Provide the [X, Y] coordinate of the cell's center where the given text is located.  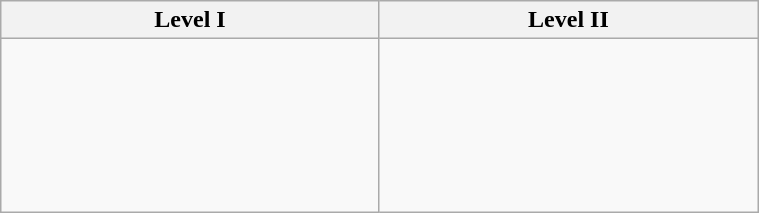
Level I [190, 20]
Level II [568, 20]
